Output the [x, y] coordinate of the center of the cell containing the given text.  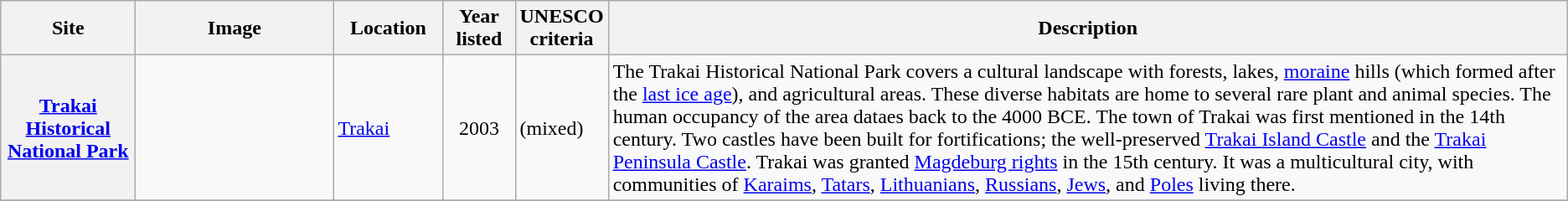
Trakai [389, 127]
Location [389, 28]
2003 [479, 127]
Image [235, 28]
UNESCO criteria [561, 28]
Site [69, 28]
Description [1087, 28]
Year listed [479, 28]
Trakai Historical National Park [69, 127]
(mixed) [561, 127]
